From the cell containing the given text, extract its center point as (x, y) coordinate. 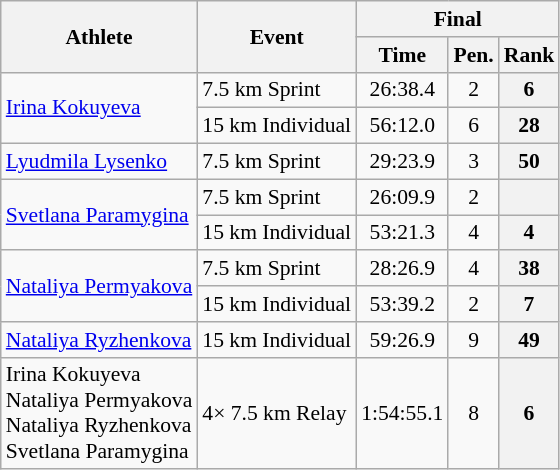
Lyudmila Lysenko (100, 162)
28 (530, 126)
Time (402, 55)
50 (530, 162)
49 (530, 340)
Final (458, 19)
26:09.9 (402, 197)
8 (473, 413)
1:54:55.1 (402, 413)
59:26.9 (402, 340)
Irina Kokuyeva (100, 108)
Irina KokuyevaNataliya PermyakovaNataliya RyzhenkovaSvetlana Paramygina (100, 413)
28:26.9 (402, 269)
26:38.4 (402, 90)
38 (530, 269)
9 (473, 340)
7 (530, 304)
Svetlana Paramygina (100, 214)
53:21.3 (402, 233)
56:12.0 (402, 126)
53:39.2 (402, 304)
Nataliya Ryzhenkova (100, 340)
Event (276, 36)
Pen. (473, 55)
Rank (530, 55)
Nataliya Permyakova (100, 286)
3 (473, 162)
4× 7.5 km Relay (276, 413)
Athlete (100, 36)
29:23.9 (402, 162)
